Extract the [x, y] coordinate from the center of the cell holding the provided text.  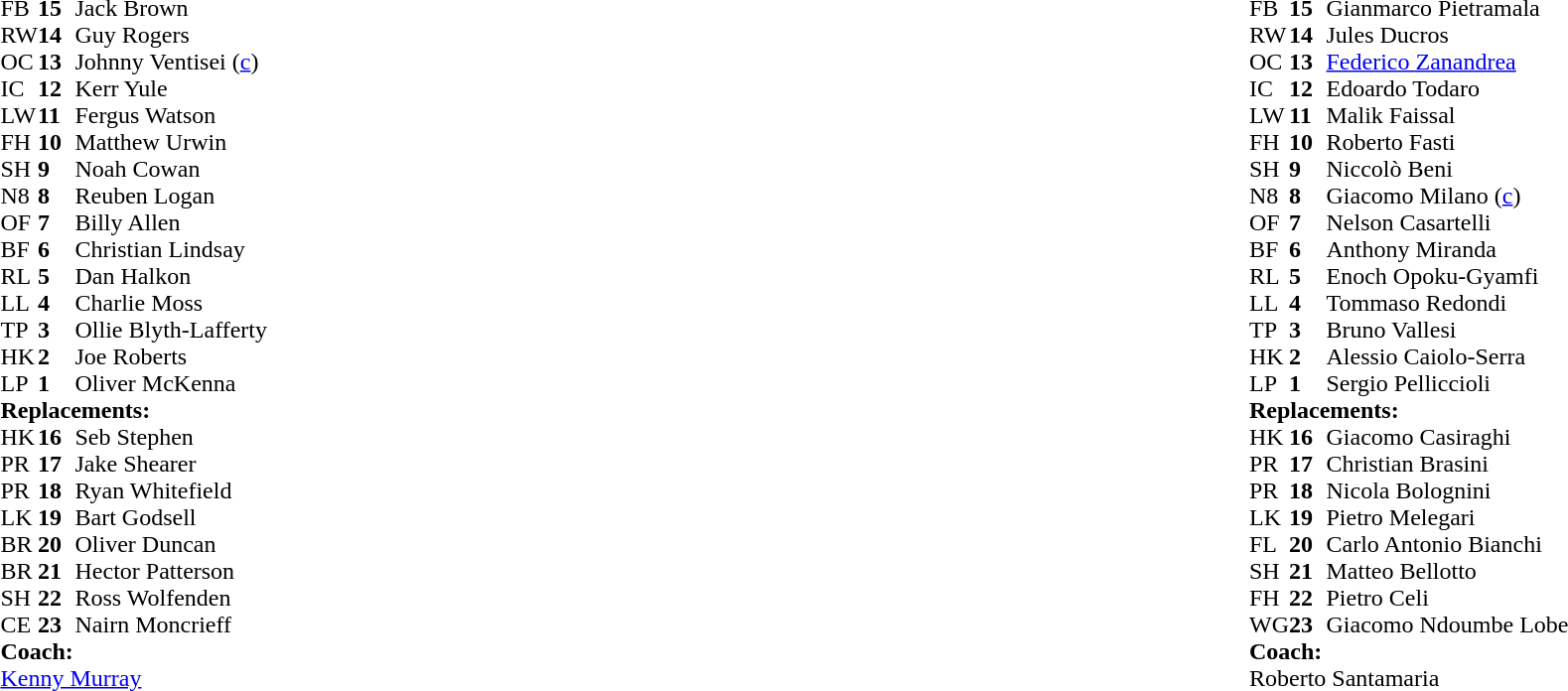
Billy Allen [172, 222]
Hector Patterson [172, 572]
Dan Halkon [172, 276]
Nairn Moncrieff [172, 625]
Oliver Duncan [172, 544]
Ross Wolfenden [172, 598]
FL [1269, 544]
Ryan Whitefield [172, 490]
Kerr Yule [172, 89]
Seb Stephen [172, 437]
Noah Cowan [172, 169]
Jake Shearer [172, 465]
Fergus Watson [172, 115]
Johnny Ventisei (c) [172, 62]
Bart Godsell [172, 518]
Joe Roberts [172, 357]
CE [19, 625]
Christian Lindsay [172, 250]
Guy Rogers [172, 36]
WG [1269, 625]
Matthew Urwin [172, 143]
Oliver McKenna [172, 383]
Ollie Blyth-Lafferty [172, 330]
Reuben Logan [172, 197]
Charlie Moss [172, 304]
